Return [x, y] of the center of cell containing provided text 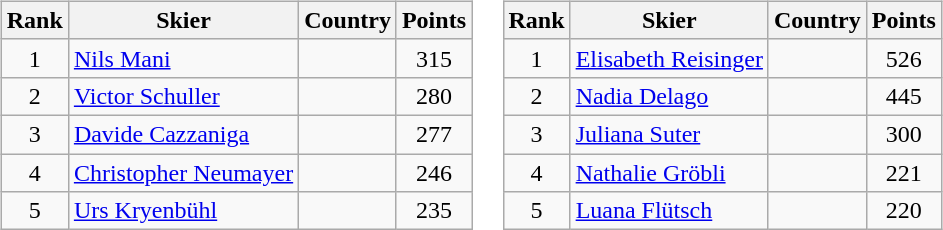
Urs Kryenbühl [183, 211]
Juliana Suter [669, 134]
280 [434, 96]
277 [434, 134]
526 [904, 58]
246 [434, 173]
Victor Schuller [183, 96]
235 [434, 211]
300 [904, 134]
445 [904, 96]
Davide Cazzaniga [183, 134]
Christopher Neumayer [183, 173]
221 [904, 173]
Nadia Delago [669, 96]
Luana Flütsch [669, 211]
Nathalie Gröbli [669, 173]
Elisabeth Reisinger [669, 58]
220 [904, 211]
Nils Mani [183, 58]
315 [434, 58]
